For the text-containing cell, return its midpoint in [x, y] coordinate format. 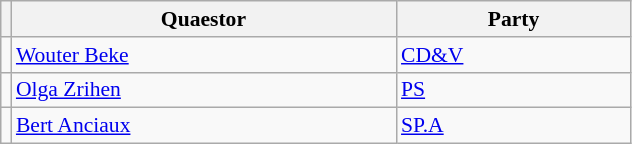
PS [514, 90]
CD&V [514, 55]
Quaestor [204, 19]
Bert Anciaux [204, 126]
Party [514, 19]
Olga Zrihen [204, 90]
Wouter Beke [204, 55]
SP.A [514, 126]
